Provide the (x, y) coordinate of the cell's center where the given text is located.  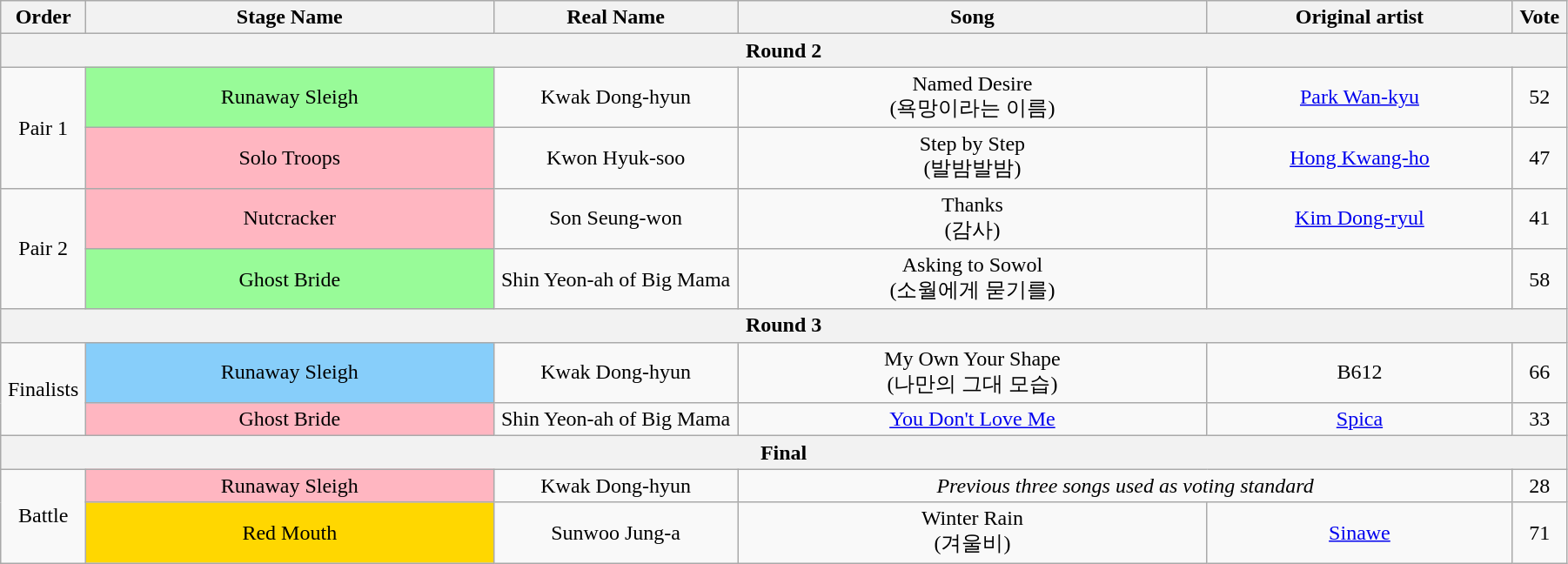
41 (1539, 218)
Thanks(감사) (973, 218)
B612 (1359, 373)
Sinawe (1359, 533)
Stage Name (290, 17)
58 (1539, 279)
47 (1539, 158)
Asking to Sowol(소월에게 묻기를) (973, 279)
Red Mouth (290, 533)
Park Wan-kyu (1359, 97)
Battle (44, 516)
Pair 2 (44, 249)
Kwon Hyuk-soo (616, 158)
Song (973, 17)
Real Name (616, 17)
Winter Rain(겨울비) (973, 533)
Previous three songs used as voting standard (1125, 486)
Vote (1539, 17)
Finalists (44, 389)
66 (1539, 373)
Round 2 (784, 50)
Nutcracker (290, 218)
33 (1539, 420)
You Don't Love Me (973, 420)
Final (784, 453)
Spica (1359, 420)
My Own Your Shape(나만의 그대 모습) (973, 373)
Pair 1 (44, 127)
Solo Troops (290, 158)
28 (1539, 486)
52 (1539, 97)
Son Seung-won (616, 218)
Order (44, 17)
Hong Kwang-ho (1359, 158)
Sunwoo Jung-a (616, 533)
Round 3 (784, 326)
Kim Dong-ryul (1359, 218)
Named Desire(욕망이라는 이름) (973, 97)
71 (1539, 533)
Step by Step(발밤발밤) (973, 158)
Original artist (1359, 17)
